Search for the cell housing the specified text and yield its [x, y] center coordinate. 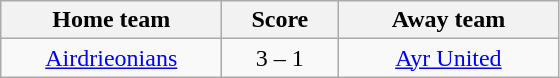
Away team [448, 20]
3 – 1 [280, 58]
Airdrieonians [112, 58]
Home team [112, 20]
Score [280, 20]
Ayr United [448, 58]
